Identify which cell holds the provided text, then report its (X, Y) central coordinate. 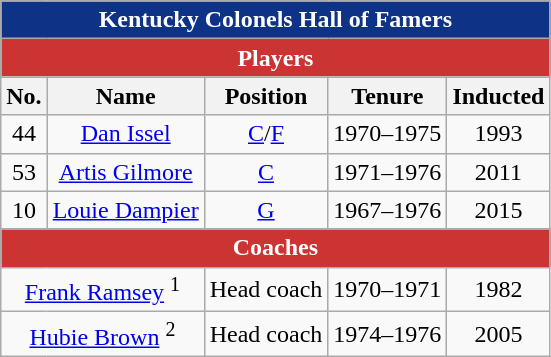
2005 (498, 334)
1971–1976 (388, 172)
No. (24, 96)
Kentucky Colonels Hall of Famers (276, 20)
G (266, 210)
1970–1971 (388, 290)
Coaches (276, 248)
Frank Ramsey 1 (102, 290)
53 (24, 172)
C/F (266, 134)
Dan Issel (126, 134)
Inducted (498, 96)
Artis Gilmore (126, 172)
1982 (498, 290)
1967–1976 (388, 210)
C (266, 172)
Louie Dampier (126, 210)
1974–1976 (388, 334)
44 (24, 134)
Position (266, 96)
2015 (498, 210)
Hubie Brown 2 (102, 334)
Name (126, 96)
10 (24, 210)
1970–1975 (388, 134)
1993 (498, 134)
Players (276, 58)
2011 (498, 172)
Tenure (388, 96)
